Locate the cell with the specified text and output its [X, Y] center coordinate. 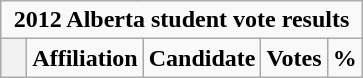
Candidate [202, 58]
Affiliation [85, 58]
Votes [294, 58]
2012 Alberta student vote results [182, 20]
% [344, 58]
